From the cell containing the given text, extract its center point as [x, y] coordinate. 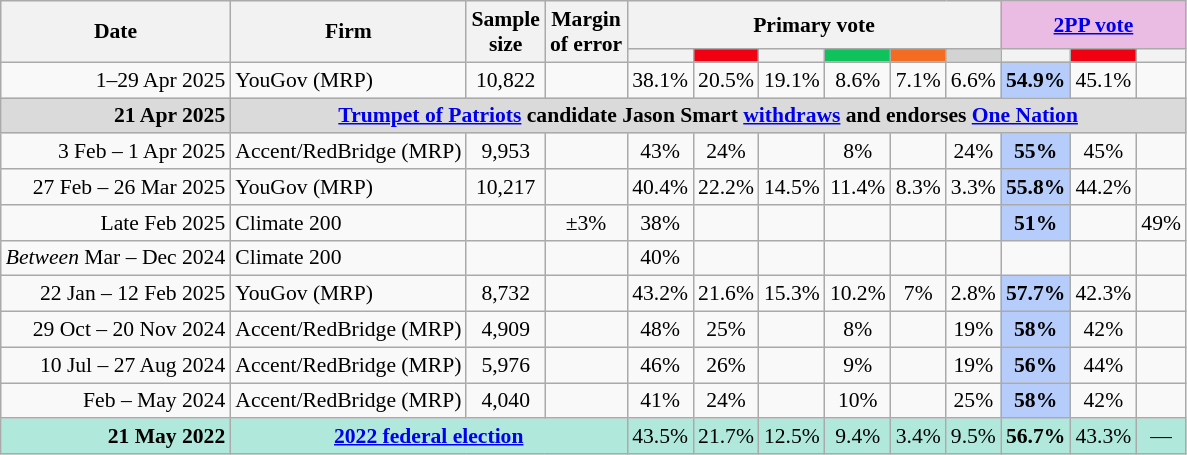
Trumpet of Patriots candidate Jason Smart withdraws and endorses One Nation [708, 116]
5,976 [505, 365]
38% [660, 223]
14.5% [792, 187]
8,732 [505, 294]
3.4% [918, 437]
22.2% [726, 187]
12.5% [792, 437]
Samplesize [505, 32]
44.2% [1103, 187]
15.3% [792, 294]
26% [726, 365]
Primary vote [814, 25]
57.7% [1036, 294]
10,822 [505, 80]
38.1% [660, 80]
19.1% [792, 80]
6.6% [974, 80]
21 May 2022 [116, 437]
9,953 [505, 152]
43.5% [660, 437]
43.2% [660, 294]
Feb – May 2024 [116, 401]
49% [1161, 223]
10.2% [858, 294]
45% [1103, 152]
7.1% [918, 80]
21.7% [726, 437]
3 Feb – 1 Apr 2025 [116, 152]
42.3% [1103, 294]
46% [660, 365]
8.6% [858, 80]
9.5% [974, 437]
45.1% [1103, 80]
Firm [348, 32]
20.5% [726, 80]
3.3% [974, 187]
8.3% [918, 187]
56.7% [1036, 437]
— [1161, 437]
43.3% [1103, 437]
4,909 [505, 330]
2022 federal election [428, 437]
1–29 Apr 2025 [116, 80]
56% [1036, 365]
27 Feb – 26 Mar 2025 [116, 187]
Between Mar – Dec 2024 [116, 258]
4,040 [505, 401]
9% [858, 365]
10% [858, 401]
40.4% [660, 187]
Date [116, 32]
2.8% [974, 294]
21 Apr 2025 [116, 116]
10,217 [505, 187]
40% [660, 258]
±3% [586, 223]
22 Jan – 12 Feb 2025 [116, 294]
29 Oct – 20 Nov 2024 [116, 330]
44% [1103, 365]
11.4% [858, 187]
7% [918, 294]
48% [660, 330]
21.6% [726, 294]
41% [660, 401]
51% [1036, 223]
10 Jul – 27 Aug 2024 [116, 365]
55.8% [1036, 187]
54.9% [1036, 80]
9.4% [858, 437]
Marginof error [586, 32]
2PP vote [1094, 25]
43% [660, 152]
55% [1036, 152]
Late Feb 2025 [116, 223]
